Identify which cell holds the provided text, then report its [x, y] central coordinate. 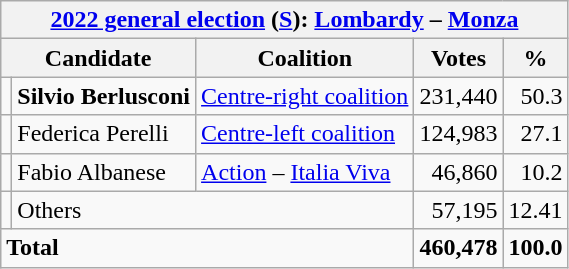
2022 general election (S): Lombardy – Monza [284, 20]
10.2 [536, 172]
124,983 [458, 134]
Action – Italia Viva [305, 172]
Silvio Berlusconi [104, 96]
46,860 [458, 172]
460,478 [458, 248]
Total [208, 248]
Federica Perelli [104, 134]
Centre-left coalition [305, 134]
50.3 [536, 96]
Others [213, 210]
12.41 [536, 210]
57,195 [458, 210]
Fabio Albanese [104, 172]
Candidate [98, 58]
Votes [458, 58]
Centre-right coalition [305, 96]
Coalition [305, 58]
% [536, 58]
27.1 [536, 134]
100.0 [536, 248]
231,440 [458, 96]
